Identify which cell holds the provided text, then report its [x, y] central coordinate. 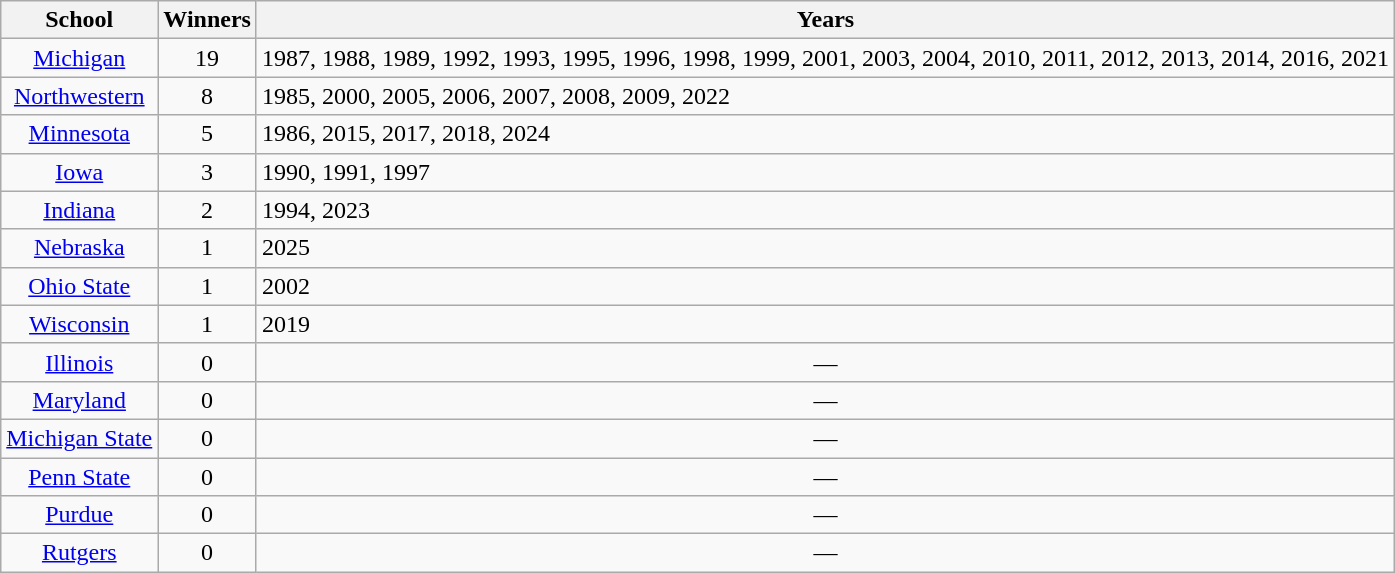
2019 [825, 324]
Iowa [80, 172]
Years [825, 20]
1985, 2000, 2005, 2006, 2007, 2008, 2009, 2022 [825, 96]
1994, 2023 [825, 210]
Illinois [80, 362]
Ohio State [80, 286]
2025 [825, 248]
Northwestern [80, 96]
Wisconsin [80, 324]
Nebraska [80, 248]
Indiana [80, 210]
1990, 1991, 1997 [825, 172]
5 [208, 134]
2002 [825, 286]
Purdue [80, 515]
Penn State [80, 477]
1986, 2015, 2017, 2018, 2024 [825, 134]
School [80, 20]
1987, 1988, 1989, 1992, 1993, 1995, 1996, 1998, 1999, 2001, 2003, 2004, 2010, 2011, 2012, 2013, 2014, 2016, 2021 [825, 58]
Maryland [80, 400]
8 [208, 96]
Minnesota [80, 134]
Michigan [80, 58]
2 [208, 210]
Michigan State [80, 438]
19 [208, 58]
3 [208, 172]
Rutgers [80, 553]
Winners [208, 20]
